Output the (X, Y) coordinate of the center of the cell containing the given text.  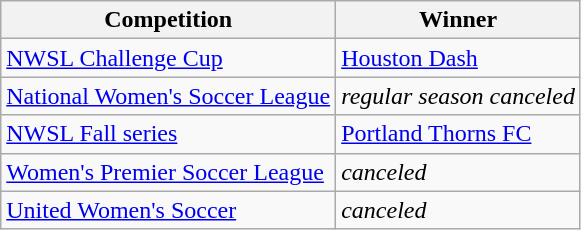
Women's Premier Soccer League (168, 172)
Portland Thorns FC (458, 134)
Houston Dash (458, 58)
Competition (168, 20)
regular season canceled (458, 96)
National Women's Soccer League (168, 96)
NWSL Fall series (168, 134)
United Women's Soccer (168, 210)
Winner (458, 20)
NWSL Challenge Cup (168, 58)
